Return the (X, Y) coordinate for the center point of the cell that contains the specified text.  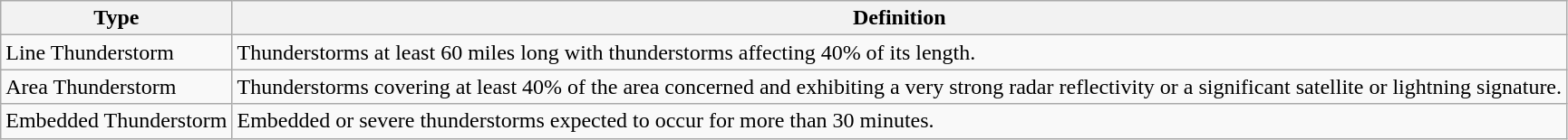
Thunderstorms at least 60 miles long with thunderstorms affecting 40% of its length. (899, 52)
Embedded or severe thunderstorms expected to occur for more than 30 minutes. (899, 121)
Embedded Thunderstorm (116, 121)
Line Thunderstorm (116, 52)
Definition (899, 18)
Area Thunderstorm (116, 87)
Type (116, 18)
